Return (X, Y) of the center of cell containing provided text 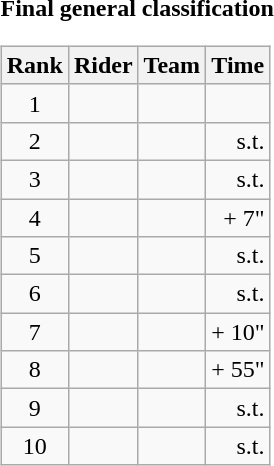
9 (34, 408)
1 (34, 103)
+ 10" (238, 332)
8 (34, 370)
Time (238, 65)
+ 55" (238, 370)
5 (34, 256)
10 (34, 446)
Rank (34, 65)
+ 7" (238, 217)
6 (34, 294)
7 (34, 332)
2 (34, 141)
Rider (103, 65)
3 (34, 179)
Team (172, 65)
4 (34, 217)
